Identify which cell holds the provided text, then report its [x, y] central coordinate. 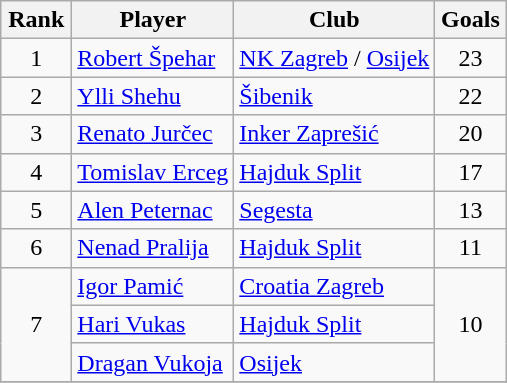
Robert Špehar [153, 58]
4 [36, 172]
Player [153, 20]
5 [36, 210]
23 [470, 58]
17 [470, 172]
Nenad Pralija [153, 248]
1 [36, 58]
Rank [36, 20]
7 [36, 324]
22 [470, 96]
Goals [470, 20]
Alen Peternac [153, 210]
NK Zagreb / Osijek [334, 58]
Croatia Zagreb [334, 286]
10 [470, 324]
11 [470, 248]
Tomislav Erceg [153, 172]
13 [470, 210]
20 [470, 134]
Segesta [334, 210]
Ylli Shehu [153, 96]
3 [36, 134]
Hari Vukas [153, 324]
Šibenik [334, 96]
Osijek [334, 362]
Dragan Vukoja [153, 362]
Igor Pamić [153, 286]
6 [36, 248]
Renato Jurčec [153, 134]
2 [36, 96]
Inker Zaprešić [334, 134]
Club [334, 20]
